Find where the given text appears and provide that cell's center as (X, Y) coordinate. 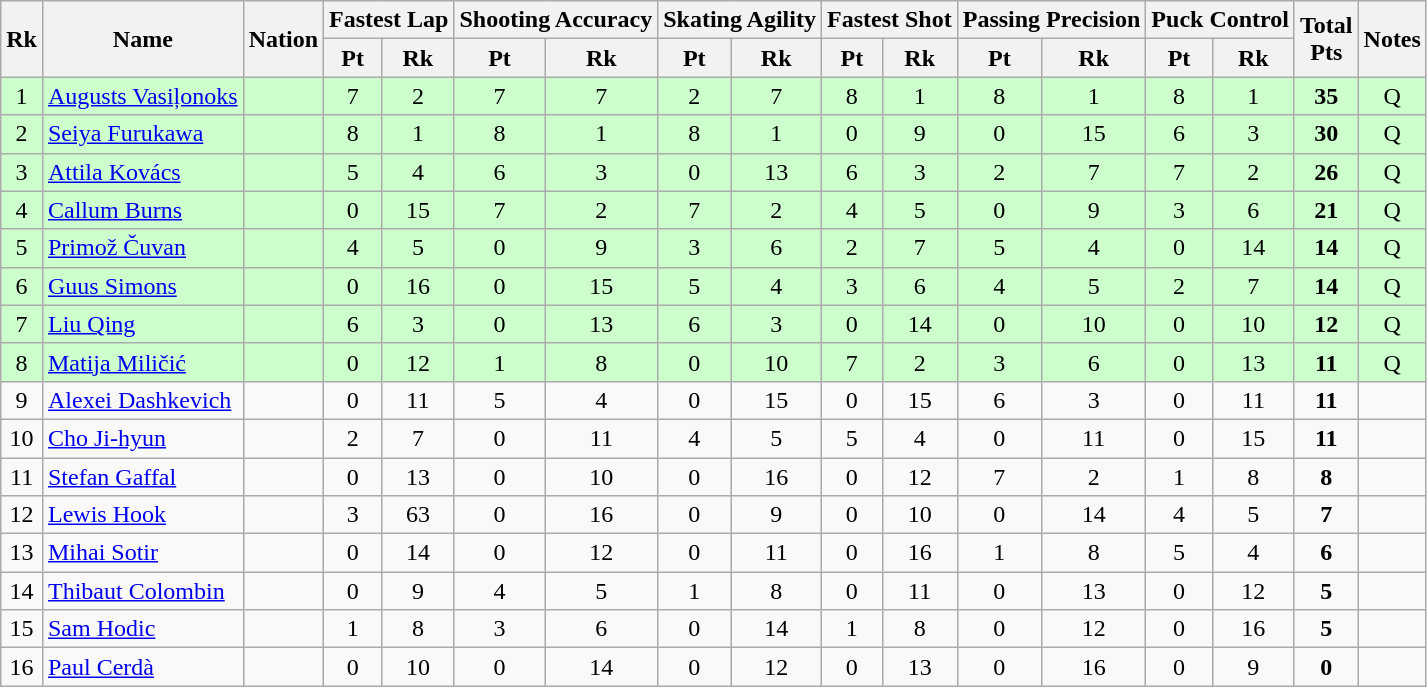
21 (1326, 210)
Cho Ji-hyun (142, 438)
Stefan Gaffal (142, 477)
Mihai Sotir (142, 553)
Puck Control (1220, 20)
26 (1326, 172)
Skating Agility (740, 20)
35 (1326, 96)
Paul Cerdà (142, 667)
Shooting Accuracy (556, 20)
TotalPts (1326, 39)
Sam Hodic (142, 629)
Passing Precision (1052, 20)
Notes (1392, 39)
Augusts Vasiļonoks (142, 96)
Name (142, 39)
30 (1326, 134)
Guus Simons (142, 286)
Seiya Furukawa (142, 134)
Lewis Hook (142, 515)
Fastest Lap (389, 20)
63 (418, 515)
Matija Miličić (142, 362)
Alexei Dashkevich (142, 400)
Attila Kovács (142, 172)
Thibaut Colombin (142, 591)
Liu Qing (142, 324)
Nation (283, 39)
Primož Čuvan (142, 248)
Callum Burns (142, 210)
Fastest Shot (889, 20)
